Search for the cell housing the specified text and yield its (x, y) center coordinate. 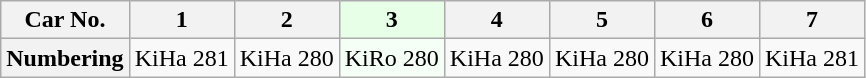
5 (602, 20)
7 (812, 20)
KiRo 280 (392, 58)
3 (392, 20)
Numbering (65, 58)
6 (706, 20)
4 (496, 20)
2 (286, 20)
1 (182, 20)
Car No. (65, 20)
